Detect which cell encompasses the target text, then output its (X, Y) center coordinate. 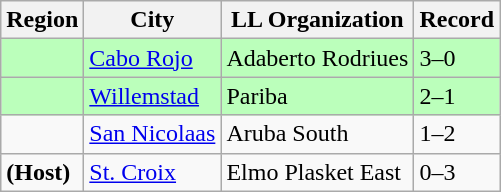
Willemstad (152, 96)
Elmo Plasket East (318, 172)
Region (42, 20)
LL Organization (318, 20)
St. Croix (152, 172)
3–0 (457, 58)
(Host) (42, 172)
0–3 (457, 172)
City (152, 20)
Record (457, 20)
2–1 (457, 96)
Aruba South (318, 134)
Pariba (318, 96)
Adaberto Rodriues (318, 58)
Cabo Rojo (152, 58)
1–2 (457, 134)
San Nicolaas (152, 134)
